Determine the [x, y] coordinate at the center of the cell enclosing the given text.  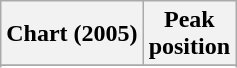
Chart (2005) [72, 34]
Peakposition [189, 34]
